Identify which cell holds the provided text, then report its (X, Y) central coordinate. 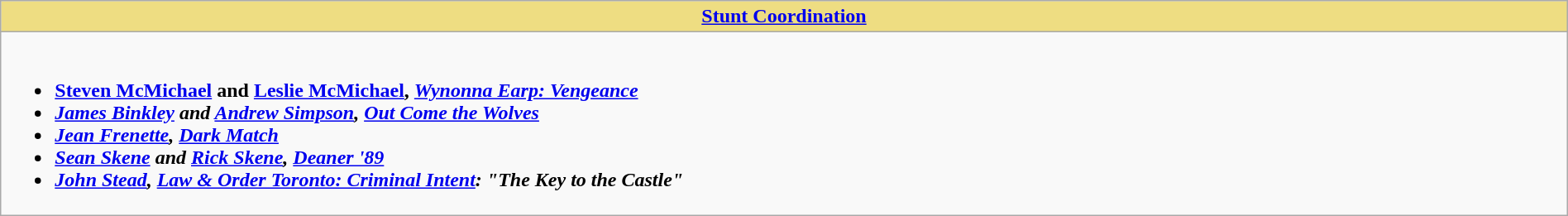
Stunt Coordination (784, 17)
